Identify which cell holds the provided text, then report its (x, y) central coordinate. 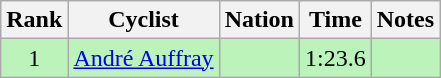
1 (34, 58)
Rank (34, 20)
Cyclist (144, 20)
Nation (259, 20)
Time (336, 20)
1:23.6 (336, 58)
André Auffray (144, 58)
Notes (405, 20)
